Return (x, y) of the center of cell containing provided text 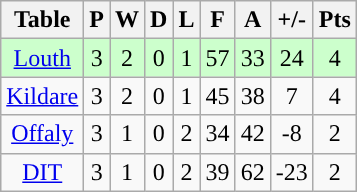
P (97, 20)
42 (252, 134)
34 (218, 134)
57 (218, 58)
Offaly (42, 134)
+/- (292, 20)
-23 (292, 172)
Pts (334, 20)
F (218, 20)
-8 (292, 134)
33 (252, 58)
62 (252, 172)
45 (218, 96)
Table (42, 20)
DIT (42, 172)
A (252, 20)
W (128, 20)
L (186, 20)
7 (292, 96)
24 (292, 58)
D (159, 20)
39 (218, 172)
Louth (42, 58)
38 (252, 96)
Kildare (42, 96)
